Identify which cell holds the provided text, then report its (x, y) central coordinate. 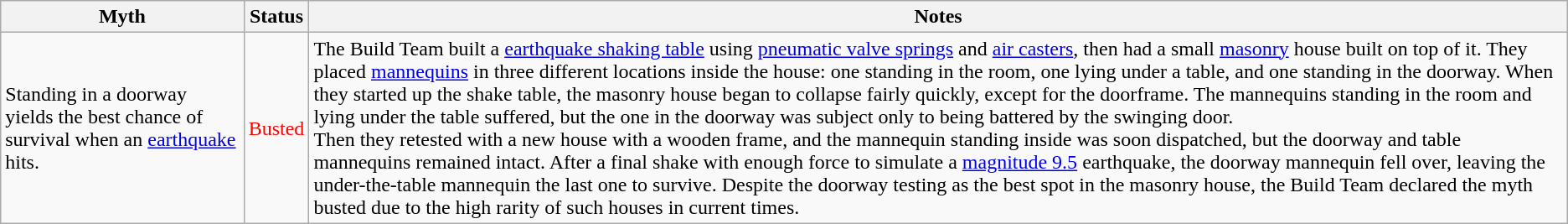
Standing in a doorway yields the best chance of survival when an earthquake hits. (122, 128)
Notes (938, 17)
Myth (122, 17)
Busted (276, 128)
Status (276, 17)
